Identify which cell holds the provided text, then report its (x, y) central coordinate. 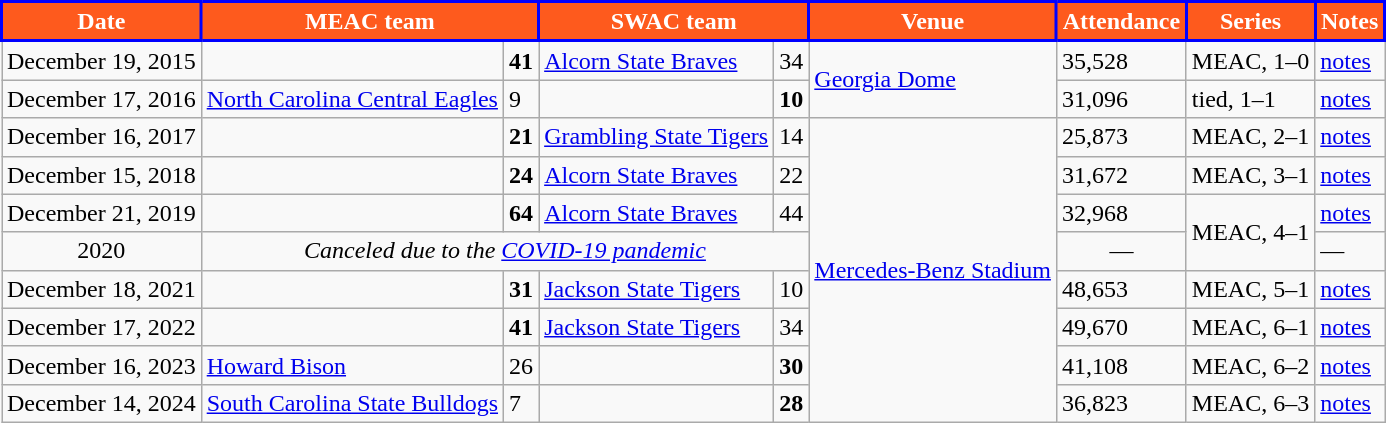
December 21, 2019 (102, 213)
MEAC, 3–1 (1250, 175)
Notes (1350, 22)
MEAC, 6–1 (1250, 327)
31 (522, 289)
December 16, 2017 (102, 137)
Howard Bison (352, 365)
December 17, 2016 (102, 99)
Series (1250, 22)
49,670 (1121, 327)
North Carolina Central Eagles (352, 99)
28 (792, 403)
tied, 1–1 (1250, 99)
41,108 (1121, 365)
25,873 (1121, 137)
30 (792, 365)
2020 (102, 251)
South Carolina State Bulldogs (352, 403)
22 (792, 175)
Georgia Dome (933, 80)
32,968 (1121, 213)
MEAC, 6–2 (1250, 365)
21 (522, 137)
December 15, 2018 (102, 175)
Venue (933, 22)
Grambling State Tigers (656, 137)
MEAC, 6–3 (1250, 403)
MEAC, 2–1 (1250, 137)
Canceled due to the COVID-19 pandemic (505, 251)
MEAC, 1–0 (1250, 60)
December 14, 2024 (102, 403)
December 19, 2015 (102, 60)
26 (522, 365)
31,096 (1121, 99)
48,653 (1121, 289)
14 (792, 137)
MEAC, 4–1 (1250, 232)
36,823 (1121, 403)
MEAC team (370, 22)
24 (522, 175)
Date (102, 22)
64 (522, 213)
December 16, 2023 (102, 365)
SWAC team (674, 22)
9 (522, 99)
December 18, 2021 (102, 289)
31,672 (1121, 175)
Mercedes-Benz Stadium (933, 270)
MEAC, 5–1 (1250, 289)
35,528 (1121, 60)
7 (522, 403)
44 (792, 213)
Attendance (1121, 22)
December 17, 2022 (102, 327)
